Locate the cell with the specified text and output its [X, Y] center coordinate. 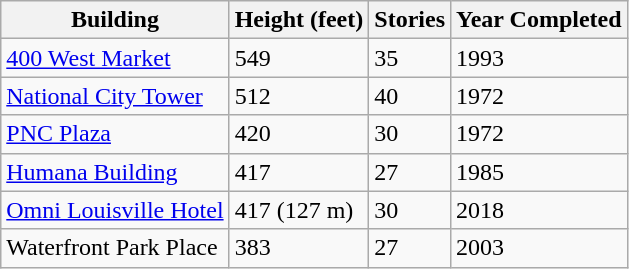
1985 [540, 172]
2018 [540, 210]
35 [410, 58]
Height (feet) [299, 20]
PNC Plaza [115, 134]
2003 [540, 248]
40 [410, 96]
420 [299, 134]
Stories [410, 20]
549 [299, 58]
Humana Building [115, 172]
Building [115, 20]
1993 [540, 58]
383 [299, 248]
400 West Market [115, 58]
417 (127 m) [299, 210]
Omni Louisville Hotel [115, 210]
Year Completed [540, 20]
Waterfront Park Place [115, 248]
512 [299, 96]
National City Tower [115, 96]
417 [299, 172]
